Return [X, Y] of the center of cell containing provided text 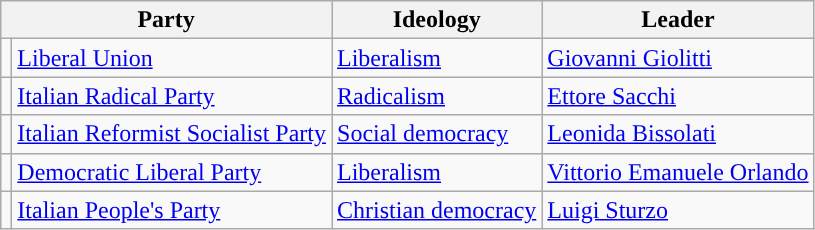
Leonida Bissolati [678, 134]
Ettore Sacchi [678, 96]
Radicalism [437, 96]
Democratic Liberal Party [172, 172]
Leader [678, 20]
Ideology [437, 20]
Party [166, 20]
Christian democracy [437, 210]
Luigi Sturzo [678, 210]
Giovanni Giolitti [678, 58]
Vittorio Emanuele Orlando [678, 172]
Italian People's Party [172, 210]
Social democracy [437, 134]
Liberal Union [172, 58]
Italian Radical Party [172, 96]
Italian Reformist Socialist Party [172, 134]
